Find where the given text appears and provide that cell's center as (X, Y) coordinate. 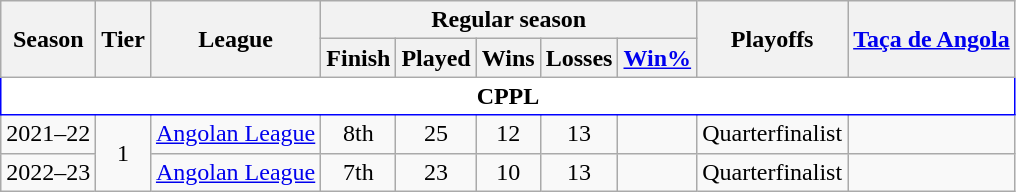
Wins (508, 58)
7th (358, 172)
Taça de Angola (932, 39)
1 (124, 153)
25 (436, 134)
Playoffs (772, 39)
Losses (579, 58)
Tier (124, 39)
2022–23 (48, 172)
Season (48, 39)
10 (508, 172)
CPPL (508, 96)
League (235, 39)
23 (436, 172)
12 (508, 134)
Win% (658, 58)
8th (358, 134)
Regular season (509, 20)
2021–22 (48, 134)
Finish (358, 58)
Played (436, 58)
